Return (x, y) of the center of cell containing provided text 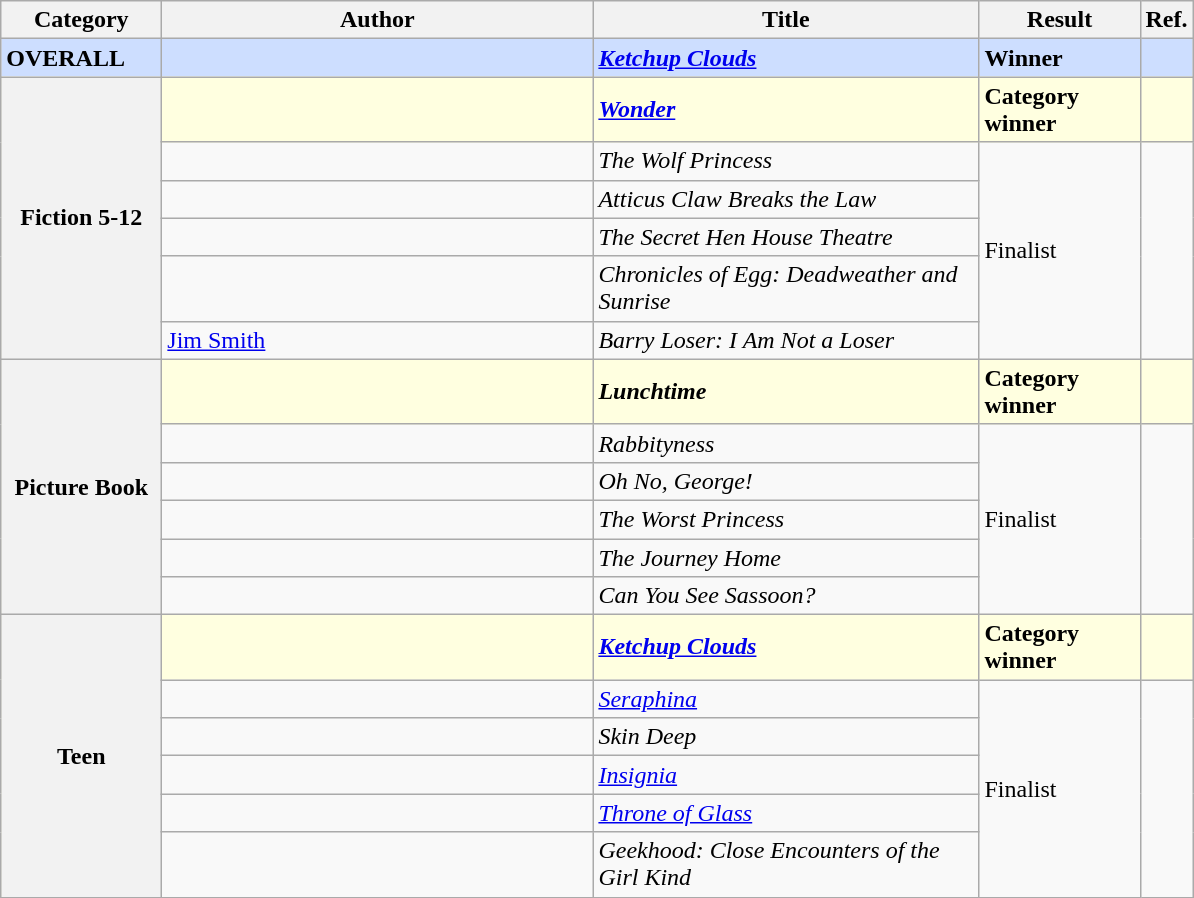
The Worst Princess (786, 519)
Title (786, 20)
Barry Loser: I Am Not a Loser (786, 340)
Fiction 5-12 (82, 218)
Can You See Sassoon? (786, 596)
Author (378, 20)
Picture Book (82, 486)
Category (82, 20)
Lunchtime (786, 392)
Throne of Glass (786, 813)
The Wolf Princess (786, 161)
Teen (82, 756)
Jim Smith (378, 340)
Geekhood: Close Encounters of the Girl Kind (786, 864)
Insignia (786, 775)
Seraphina (786, 699)
Chronicles of Egg: Deadweather and Sunrise (786, 288)
Winner (1060, 58)
Wonder (786, 110)
The Journey Home (786, 557)
Rabbityness (786, 443)
Atticus Claw Breaks the Law (786, 199)
Ref. (1166, 20)
Oh No, George! (786, 481)
OVERALL (82, 58)
The Secret Hen House Theatre (786, 237)
Skin Deep (786, 737)
Result (1060, 20)
